For the text-containing cell, return its midpoint in (X, Y) coordinate format. 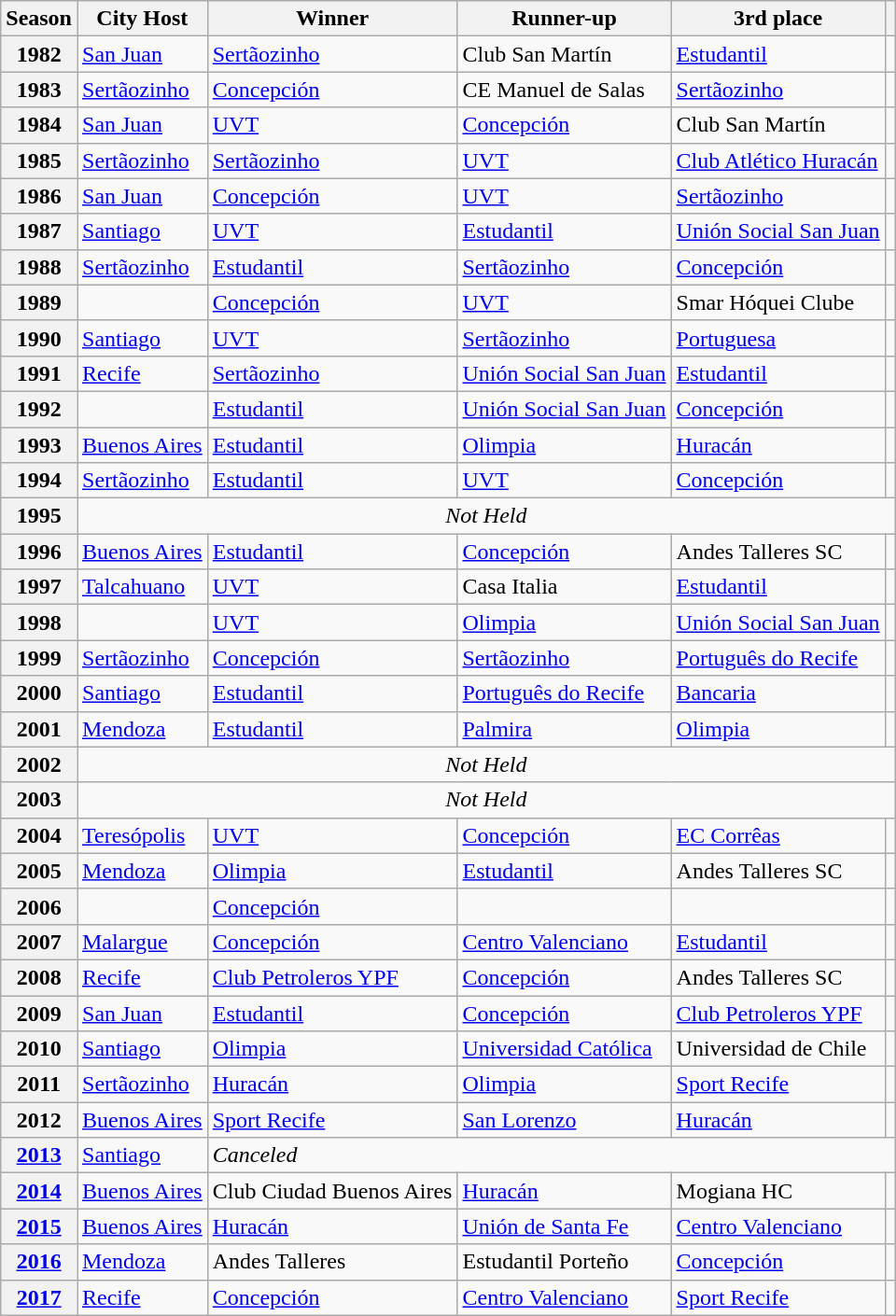
2014 (39, 1191)
Runner-up (564, 19)
Mogiana HC (778, 1191)
2006 (39, 906)
San Lorenzo (564, 1120)
CE Manuel de Salas (564, 90)
1998 (39, 623)
Universidad de Chile (778, 1049)
Universidad Católica (564, 1049)
3rd place (778, 19)
1996 (39, 552)
1987 (39, 231)
Talcahuano (142, 587)
2003 (39, 800)
2005 (39, 871)
1986 (39, 196)
Canceled (551, 1155)
2004 (39, 835)
EC Corrêas (778, 835)
Unión de Santa Fe (564, 1226)
Bancaria (778, 693)
1989 (39, 302)
1990 (39, 338)
Teresópolis (142, 835)
2017 (39, 1297)
2001 (39, 729)
2015 (39, 1226)
Winner (332, 19)
2013 (39, 1155)
1985 (39, 161)
2011 (39, 1085)
1982 (39, 54)
1994 (39, 481)
1993 (39, 445)
2008 (39, 977)
2007 (39, 942)
1984 (39, 125)
2012 (39, 1120)
2002 (39, 764)
2000 (39, 693)
City Host (142, 19)
1992 (39, 409)
Casa Italia (564, 587)
Palmira (564, 729)
Season (39, 19)
Club Ciudad Buenos Aires (332, 1191)
Portuguesa (778, 338)
1997 (39, 587)
Estudantil Porteño (564, 1262)
Smar Hóquei Clube (778, 302)
1983 (39, 90)
Andes Talleres (332, 1262)
2016 (39, 1262)
1999 (39, 658)
2010 (39, 1049)
1988 (39, 267)
1991 (39, 373)
2009 (39, 1013)
Malargue (142, 942)
Club Atlético Huracán (778, 161)
1995 (39, 516)
